Return the [X, Y] coordinate for the center point of the cell that contains the specified text.  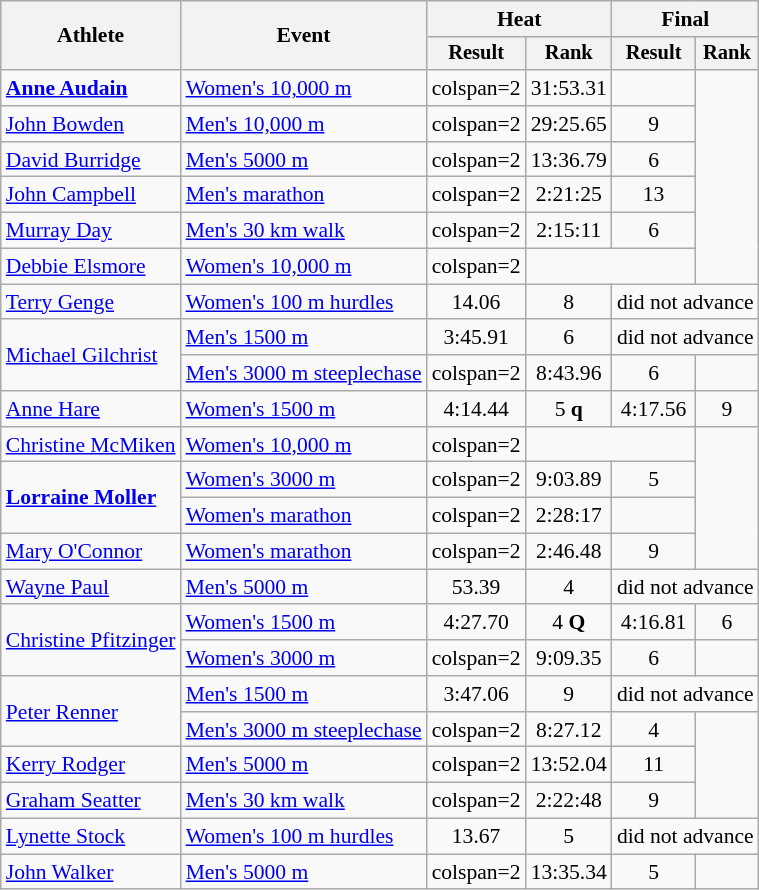
Anne Hare [91, 409]
29:25.65 [569, 124]
John Walker [91, 872]
2:28:17 [569, 516]
Michael Gilchrist [91, 356]
Christine McMiken [91, 445]
5 q [569, 409]
4 Q [569, 623]
3:45.91 [476, 338]
3:47.06 [476, 694]
David Burridge [91, 160]
2:15:11 [569, 231]
31:53.31 [569, 88]
Debbie Elsmore [91, 267]
Peter Renner [91, 712]
8 [569, 302]
4:16.81 [654, 623]
Terry Genge [91, 302]
Men's marathon [304, 195]
Heat [520, 19]
13:35.34 [569, 872]
Kerry Rodger [91, 765]
Anne Audain [91, 88]
13:52.04 [569, 765]
2:21:25 [569, 195]
Murray Day [91, 231]
14.06 [476, 302]
Wayne Paul [91, 587]
4:14.44 [476, 409]
13 [654, 195]
Graham Seatter [91, 801]
13:36.79 [569, 160]
Athlete [91, 36]
Christine Pfitzinger [91, 640]
2:46.48 [569, 552]
John Bowden [91, 124]
13.67 [476, 837]
Lynette Stock [91, 837]
8:27.12 [569, 730]
Event [304, 36]
8:43.96 [569, 373]
4:17.56 [654, 409]
John Campbell [91, 195]
Lorraine Moller [91, 498]
9:09.35 [569, 658]
4:27.70 [476, 623]
Mary O'Connor [91, 552]
9:03.89 [569, 480]
53.39 [476, 587]
2:22:48 [569, 801]
11 [654, 765]
Final [686, 19]
Men's 10,000 m [304, 124]
